Pinpoint the cell where the given text exists, returning its [X, Y] midpoint coordinate. 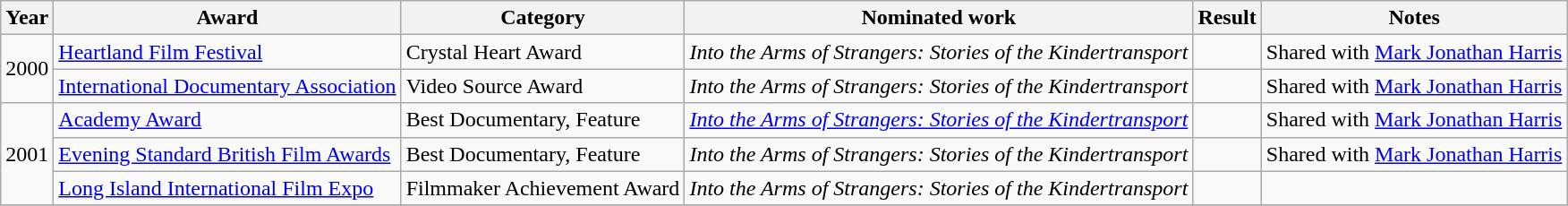
2001 [27, 154]
Category [542, 18]
Award [227, 18]
Notes [1414, 18]
Crystal Heart Award [542, 52]
International Documentary Association [227, 86]
Nominated work [939, 18]
Long Island International Film Expo [227, 188]
Evening Standard British Film Awards [227, 154]
Filmmaker Achievement Award [542, 188]
Result [1227, 18]
2000 [27, 69]
Video Source Award [542, 86]
Academy Award [227, 120]
Heartland Film Festival [227, 52]
Year [27, 18]
